Identify which cell holds the provided text, then report its [x, y] central coordinate. 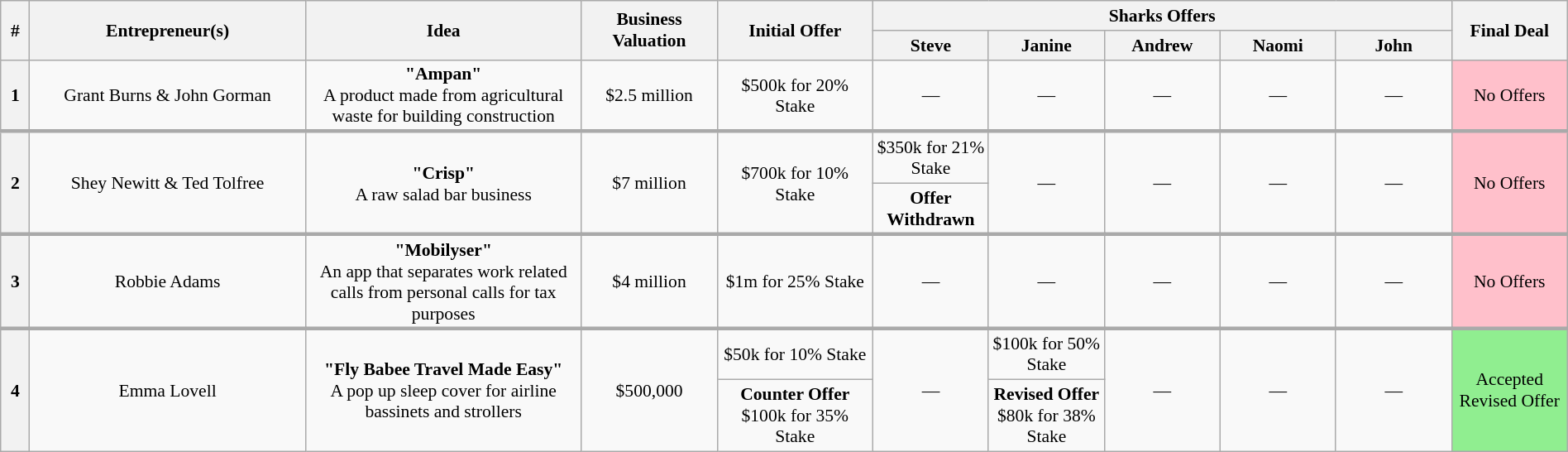
Grant Burns & John Gorman [168, 96]
$2.5 million [649, 96]
"Fly Babee Travel Made Easy" A pop up sleep cover for airline bassinets and strollers [443, 389]
Emma Lovell [168, 389]
Shey Newitt & Ted Tolfree [168, 183]
Initial Offer [795, 30]
$7 million [649, 183]
Sharks Offers [1162, 16]
Counter Offer $100k for 35% Stake [795, 416]
$500k for 20% Stake [795, 96]
Business Valuation [649, 30]
"Crisp" A raw salad bar business [443, 183]
Offer Withdrawn [930, 209]
John [1394, 46]
4 [15, 389]
$50k for 10% Stake [795, 354]
Steve [930, 46]
Accepted Revised Offer [1509, 389]
Entrepreneur(s) [168, 30]
"Ampan" A product made from agricultural waste for building construction [443, 96]
Final Deal [1509, 30]
"Mobilyser" An app that separates work related calls from personal calls for tax purposes [443, 281]
$100k for 50% Stake [1046, 354]
$4 million [649, 281]
Robbie Adams [168, 281]
Revised Offer $80k for 38% Stake [1046, 416]
2 [15, 183]
Idea [443, 30]
$700k for 10% Stake [795, 183]
Naomi [1278, 46]
Andrew [1162, 46]
$350k for 21% Stake [930, 157]
1 [15, 96]
# [15, 30]
3 [15, 281]
$1m for 25% Stake [795, 281]
Janine [1046, 46]
$500,000 [649, 389]
